Provide the [x, y] coordinate of the cell's center where the given text is located.  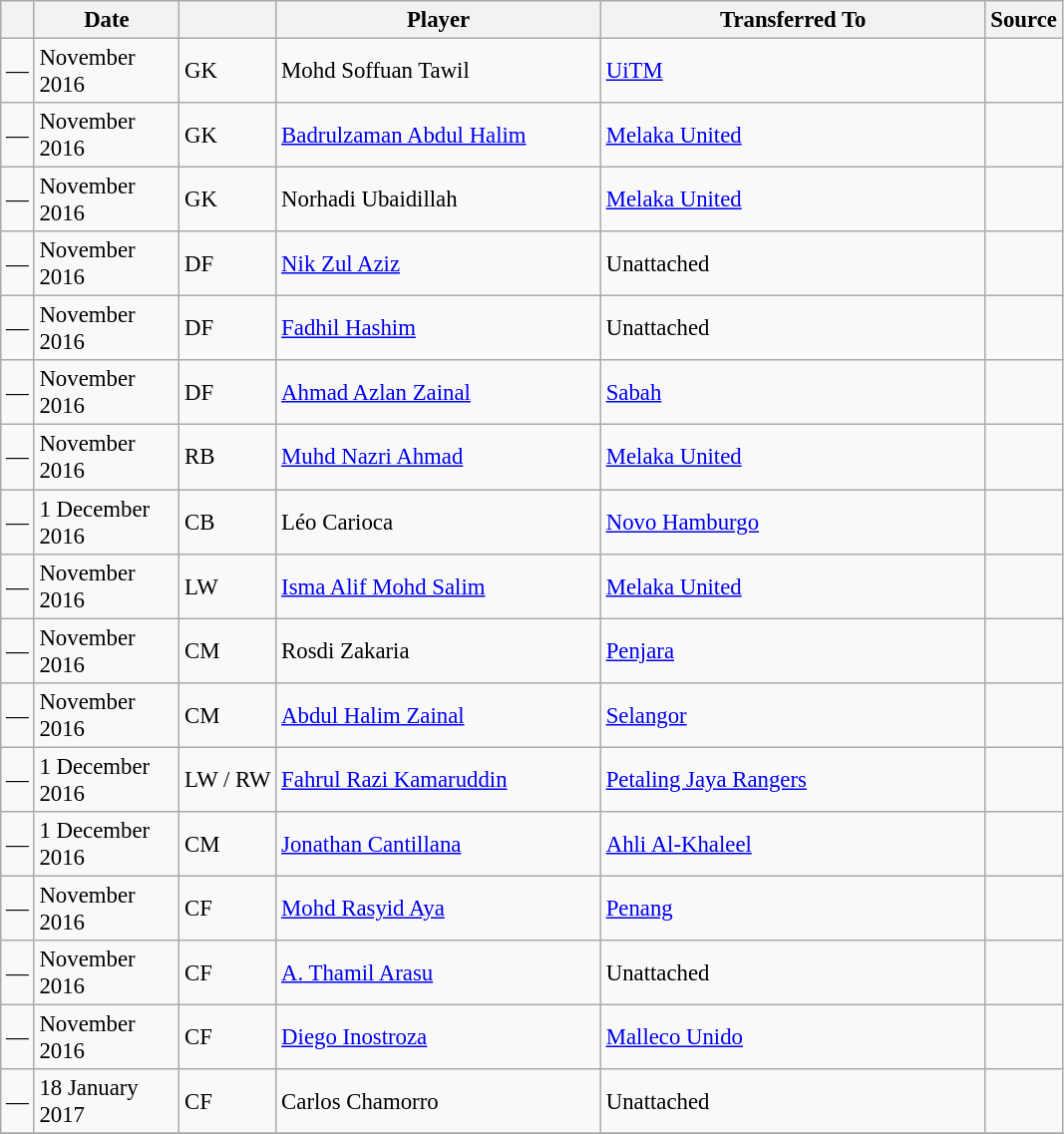
Diego Inostroza [439, 1037]
UiTM [793, 72]
Ahmad Azlan Zainal [439, 393]
Transferred To [793, 20]
LW / RW [227, 780]
LW [227, 586]
18 January 2017 [107, 1101]
Carlos Chamorro [439, 1101]
Ahli Al-Khaleel [793, 844]
Mohd Rasyid Aya [439, 908]
Source [1023, 20]
Malleco Unido [793, 1037]
Player [439, 20]
A. Thamil Arasu [439, 973]
Penang [793, 908]
Abdul Halim Zainal [439, 714]
Isma Alif Mohd Salim [439, 586]
Penjara [793, 650]
RB [227, 457]
Fadhil Hashim [439, 329]
Badrulzaman Abdul Halim [439, 136]
Léo Carioca [439, 523]
Selangor [793, 714]
Mohd Soffuan Tawil [439, 72]
Jonathan Cantillana [439, 844]
Muhd Nazri Ahmad [439, 457]
Norhadi Ubaidillah [439, 199]
Date [107, 20]
CB [227, 523]
Nik Zul Aziz [439, 263]
Rosdi Zakaria [439, 650]
Petaling Jaya Rangers [793, 780]
Fahrul Razi Kamaruddin [439, 780]
Sabah [793, 393]
Novo Hamburgo [793, 523]
